From the cell containing the given text, extract its center point as (x, y) coordinate. 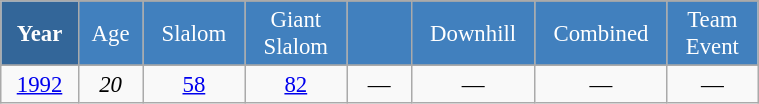
Slalom (194, 34)
Year (40, 34)
Combined (601, 34)
20 (110, 85)
Team Event (712, 34)
Downhill (472, 34)
Age (110, 34)
82 (296, 85)
1992 (40, 85)
GiantSlalom (296, 34)
58 (194, 85)
